Return the (X, Y) coordinate for the center point of the cell that contains the specified text.  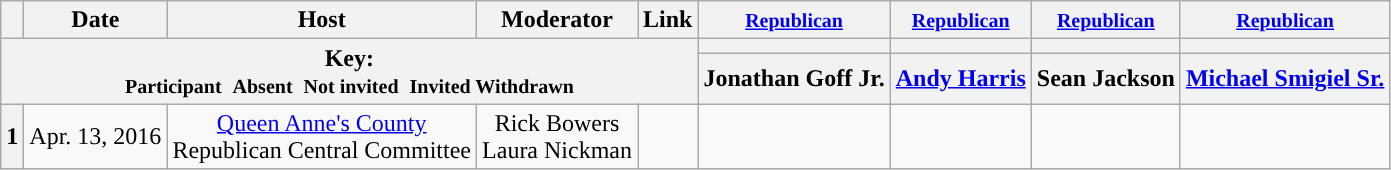
Host (322, 20)
Date (96, 20)
Key: Participant Absent Not invited Invited Withdrawn (350, 72)
Andy Harris (960, 78)
1 (12, 136)
Apr. 13, 2016 (96, 136)
Rick BowersLaura Nickman (558, 136)
Jonathan Goff Jr. (794, 78)
Link (668, 20)
Queen Anne's CountyRepublican Central Committee (322, 136)
Sean Jackson (1106, 78)
Michael Smigiel Sr. (1285, 78)
Moderator (558, 20)
